Identify which cell holds the provided text, then report its (x, y) central coordinate. 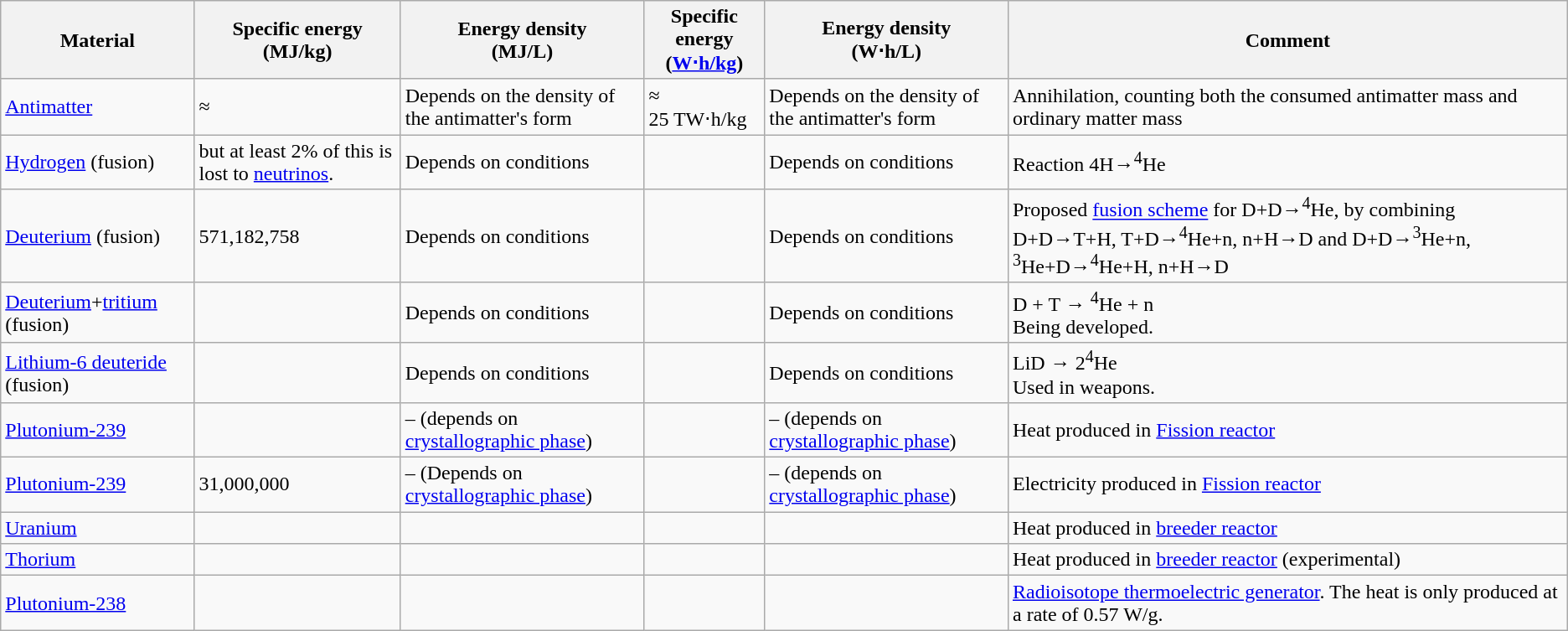
but at least 2% of this is lost to neutrinos. (297, 163)
≈ (297, 107)
D + T → 4He + nBeing developed. (1287, 313)
Uranium (97, 528)
Electricity produced in Fission reactor (1287, 484)
Proposed fusion scheme for D+D→4He, by combining D+D→T+H, T+D→4He+n, n+H→D and D+D→3He+n, 3He+D→4He+H, n+H→D (1287, 236)
Plutonium-238 (97, 603)
Hydrogen (fusion) (97, 163)
Material (97, 40)
Lithium-6 deuteride (fusion) (97, 373)
Specific energy(MJ/kg) (297, 40)
– (Depends on crystallographic phase) (523, 484)
Deuterium+tritium (fusion) (97, 313)
Annihilation, counting both the consumed antimatter mass and ordinary matter mass (1287, 107)
Radioisotope thermoelectric generator. The heat is only produced at a rate of 0.57 W/g. (1287, 603)
Heat produced in breeder reactor (experimental) (1287, 560)
≈ 25 TW⋅h/kg (704, 107)
571,182,758 (297, 236)
Heat produced in breeder reactor (1287, 528)
Thorium (97, 560)
Antimatter (97, 107)
Specific energy(W⋅h/kg) (704, 40)
Deuterium (fusion) (97, 236)
Heat produced in Fission reactor (1287, 431)
Energy density(W⋅h/L) (886, 40)
LiD → 24HeUsed in weapons. (1287, 373)
Reaction 4H→4He (1287, 163)
Comment (1287, 40)
Energy density(MJ/L) (523, 40)
31,000,000 (297, 484)
